Identify which cell holds the provided text, then report its (X, Y) central coordinate. 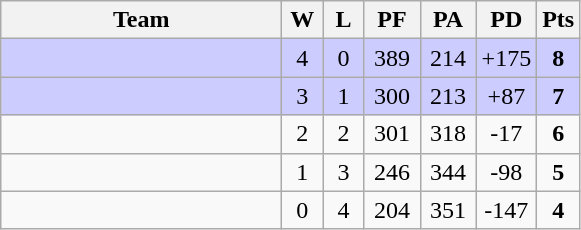
Team (142, 20)
351 (448, 210)
301 (392, 134)
-17 (506, 134)
+87 (506, 96)
PF (392, 20)
204 (392, 210)
-147 (506, 210)
W (302, 20)
5 (558, 172)
+175 (506, 58)
Pts (558, 20)
8 (558, 58)
PD (506, 20)
7 (558, 96)
PA (448, 20)
L (344, 20)
344 (448, 172)
214 (448, 58)
213 (448, 96)
-98 (506, 172)
6 (558, 134)
300 (392, 96)
389 (392, 58)
318 (448, 134)
246 (392, 172)
